Scan for the cell matching the given text and deliver its [X, Y] coordinate at center. 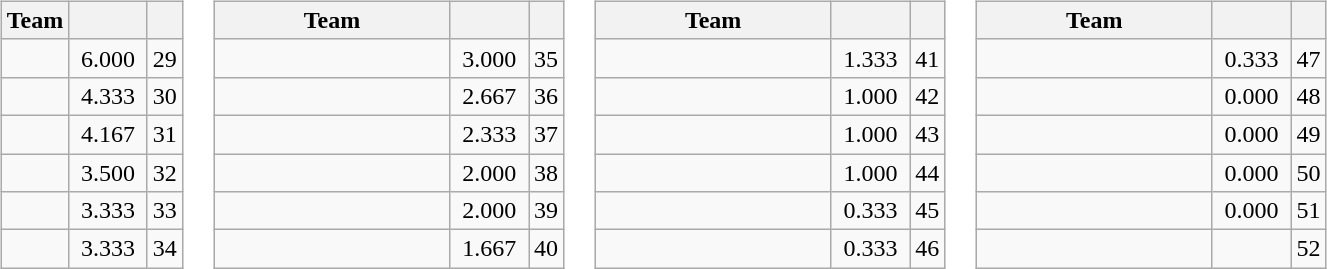
41 [928, 58]
4.333 [108, 96]
34 [164, 249]
2.333 [490, 134]
48 [1308, 96]
1.333 [870, 58]
50 [1308, 173]
45 [928, 211]
38 [546, 173]
2.667 [490, 96]
4.167 [108, 134]
51 [1308, 211]
6.000 [108, 58]
33 [164, 211]
3.500 [108, 173]
35 [546, 58]
29 [164, 58]
39 [546, 211]
37 [546, 134]
32 [164, 173]
30 [164, 96]
47 [1308, 58]
43 [928, 134]
52 [1308, 249]
46 [928, 249]
40 [546, 249]
3.000 [490, 58]
42 [928, 96]
31 [164, 134]
44 [928, 173]
1.667 [490, 249]
49 [1308, 134]
36 [546, 96]
